From the cell containing the given text, extract its center point as (X, Y) coordinate. 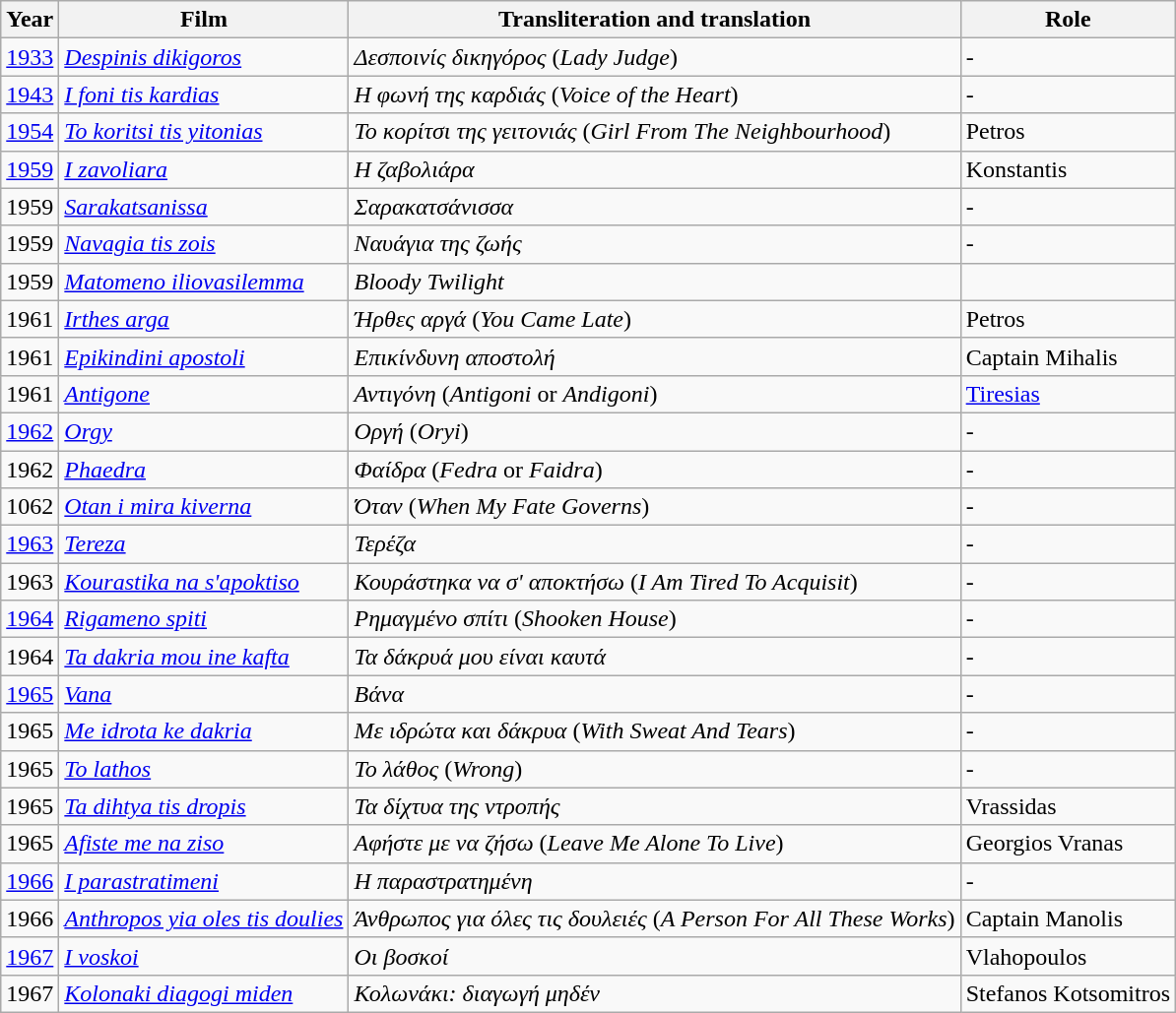
Epikindini apostoli (204, 356)
1062 (30, 507)
Ρημαγμένο σπίτι (Shooken House) (654, 619)
Τα δίχτυα της ντροπής (654, 806)
Βάνα (654, 694)
Orgy (204, 431)
Bloody Twilight (654, 282)
Captain Manolis (1068, 918)
Antigone (204, 394)
Ta dakria mou ine kafta (204, 657)
Tereza (204, 544)
Year (30, 20)
Anthropos yia oles tis doulies (204, 918)
Stefanos Kotsomitros (1068, 993)
Phaedra (204, 470)
Irthes arga (204, 319)
Τα δάκρυά μου είναι καυτά (654, 657)
Επικίνδυνη αποστολή (654, 356)
Navagia tis zois (204, 244)
I voskoi (204, 956)
I parastratimeni (204, 881)
Despinis dikigoros (204, 57)
Κολωνάκι: διαγωγή μηδέν (654, 993)
Κουράστηκα να σ' αποκτήσω (I Am Tired To Acquisit) (654, 582)
Rigameno spiti (204, 619)
Sarakatsanissa (204, 207)
Αφήστε με να ζήσω (Leave Me Alone To Live) (654, 844)
Η ζαβολιάρα (654, 169)
Tiresias (1068, 394)
Άνθρωπος για όλες τις δουλειές (A Person For All These Works) (654, 918)
Me idrota ke dakria (204, 731)
Το κορίτσι της γειτονιάς (Girl From The Neighbourhood) (654, 132)
Otan i mira kiverna (204, 507)
Φαίδρα (Fedra or Faidra) (654, 470)
Matomeno iliovasilemma (204, 282)
Vlahopoulos (1068, 956)
Afiste me na ziso (204, 844)
I foni tis kardias (204, 95)
Ήρθες αργά (You Came Late) (654, 319)
1933 (30, 57)
Vrassidas (1068, 806)
Η παραστρατημένη (654, 881)
Οργή (Oryi) (654, 431)
I zavoliara (204, 169)
Αντιγόνη (Antigoni or Andigoni) (654, 394)
Role (1068, 20)
Η φωνή της καρδιάς (Voice of the Heart) (654, 95)
Το λάθος (Wrong) (654, 769)
1954 (30, 132)
Konstantis (1068, 169)
To lathos (204, 769)
Σαρακατσάνισσα (654, 207)
To koritsi tis yitonias (204, 132)
Δεσποινίς δικηγόρος (Lady Judge) (654, 57)
Film (204, 20)
Ναυάγια της ζωής (654, 244)
Οι βοσκοί (654, 956)
Όταν (When My Fate Governs) (654, 507)
Georgios Vranas (1068, 844)
Τερέζα (654, 544)
Vana (204, 694)
Ta dihtya tis dropis (204, 806)
Transliteration and translation (654, 20)
Kourastika na s'apoktiso (204, 582)
Captain Mihalis (1068, 356)
Kolonaki diagogi miden (204, 993)
1943 (30, 95)
Με ιδρώτα και δάκρυα (With Sweat And Tears) (654, 731)
